Locate the cell with the specified text and output its [X, Y] center coordinate. 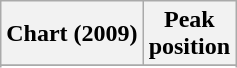
Chart (2009) [72, 34]
Peakposition [189, 34]
